Detect which cell encompasses the target text, then output its [x, y] center coordinate. 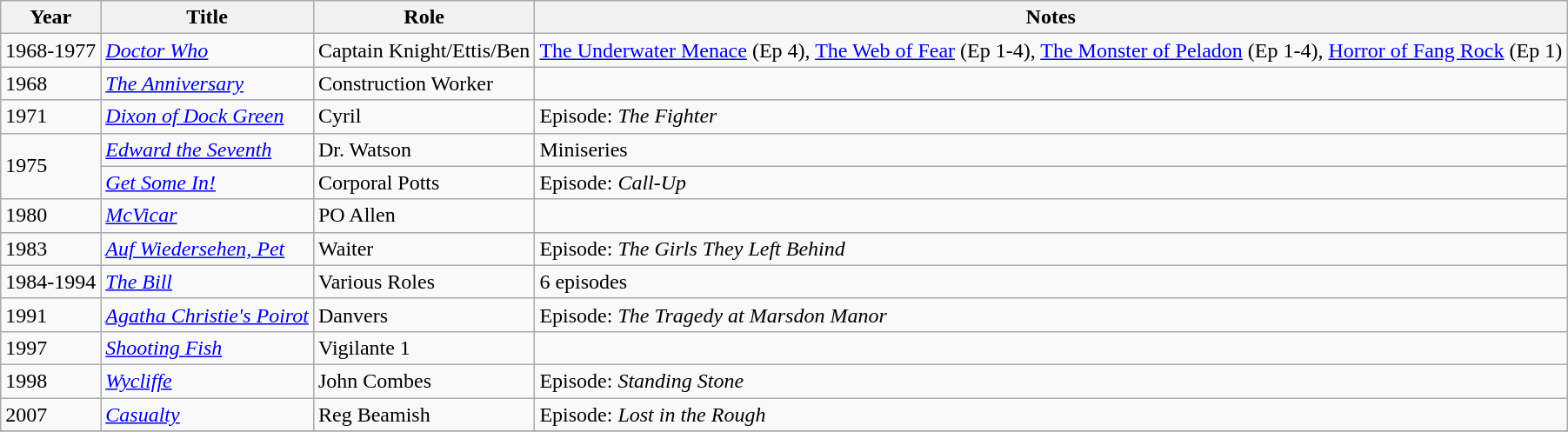
6 episodes [1051, 282]
Casualty [207, 415]
Danvers [424, 315]
McVicar [207, 216]
Episode: Lost in the Rough [1051, 415]
Shooting Fish [207, 348]
Captain Knight/Ettis/Ben [424, 50]
Dixon of Dock Green [207, 116]
Doctor Who [207, 50]
1991 [50, 315]
Notes [1051, 17]
1997 [50, 348]
Vigilante 1 [424, 348]
Cyril [424, 116]
1983 [50, 249]
Waiter [424, 249]
1975 [50, 166]
1998 [50, 381]
Episode: The Tragedy at Marsdon Manor [1051, 315]
Agatha Christie's Poirot [207, 315]
Episode: The Fighter [1051, 116]
PO Allen [424, 216]
1980 [50, 216]
Miniseries [1051, 150]
The Bill [207, 282]
Title [207, 17]
Year [50, 17]
Role [424, 17]
Wycliffe [207, 381]
Dr. Watson [424, 150]
The Anniversary [207, 83]
1971 [50, 116]
John Combes [424, 381]
Episode: The Girls They Left Behind [1051, 249]
Corporal Potts [424, 183]
2007 [50, 415]
Construction Worker [424, 83]
Auf Wiedersehen, Pet [207, 249]
Episode: Call-Up [1051, 183]
Get Some In! [207, 183]
Various Roles [424, 282]
Edward the Seventh [207, 150]
1984-1994 [50, 282]
Reg Beamish [424, 415]
Episode: Standing Stone [1051, 381]
1968-1977 [50, 50]
The Underwater Menace (Ep 4), The Web of Fear (Ep 1-4), The Monster of Peladon (Ep 1-4), Horror of Fang Rock (Ep 1) [1051, 50]
1968 [50, 83]
